Scan for the cell matching the given text and deliver its [x, y] coordinate at center. 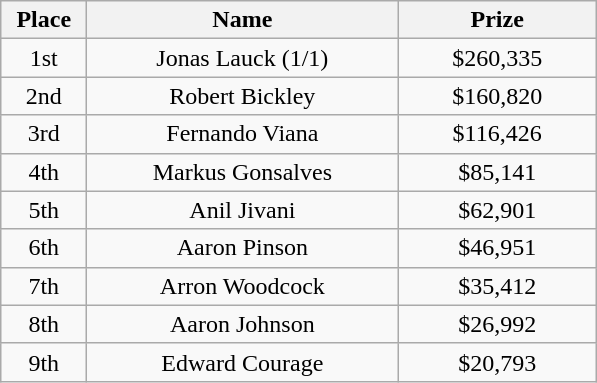
1st [44, 58]
5th [44, 210]
Place [44, 20]
Robert Bickley [242, 96]
$160,820 [498, 96]
$260,335 [498, 58]
9th [44, 362]
$35,412 [498, 286]
Aaron Pinson [242, 248]
Arron Woodcock [242, 286]
Aaron Johnson [242, 324]
$62,901 [498, 210]
Jonas Lauck (1/1) [242, 58]
2nd [44, 96]
Fernando Viana [242, 134]
6th [44, 248]
$20,793 [498, 362]
8th [44, 324]
Name [242, 20]
$85,141 [498, 172]
Anil Jivani [242, 210]
Edward Courage [242, 362]
Markus Gonsalves [242, 172]
7th [44, 286]
Prize [498, 20]
4th [44, 172]
3rd [44, 134]
$46,951 [498, 248]
$26,992 [498, 324]
$116,426 [498, 134]
